Find where the given text appears and provide that cell's center as [x, y] coordinate. 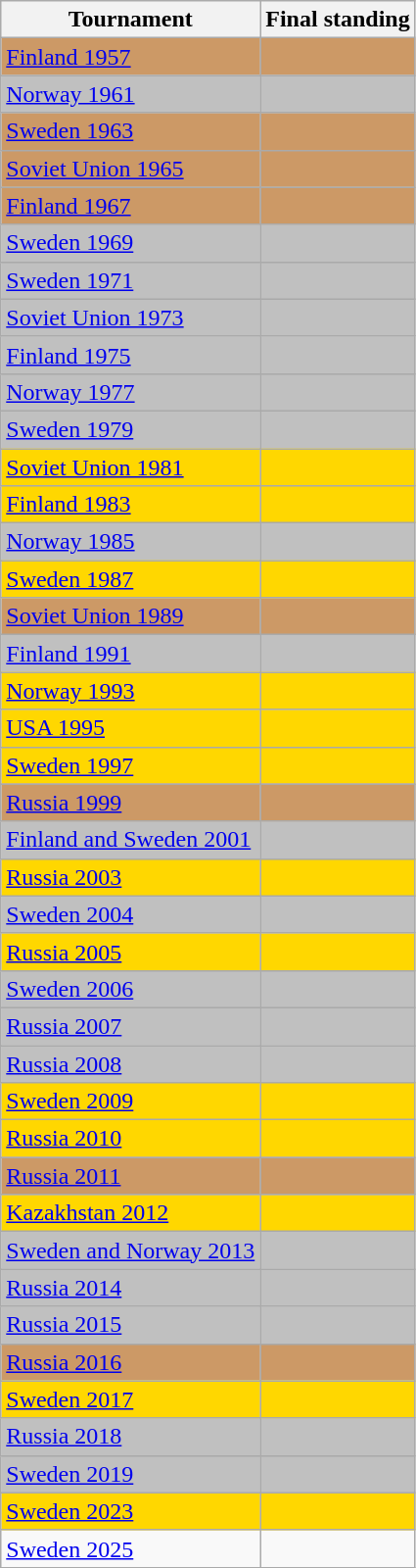
Russia 2008 [131, 1063]
Russia 2007 [131, 1026]
Sweden 2019 [131, 1474]
Sweden 1971 [131, 280]
Russia 1999 [131, 803]
Russia 2010 [131, 1139]
Norway 1977 [131, 392]
Soviet Union 1965 [131, 169]
Sweden 2017 [131, 1399]
Soviet Union 1989 [131, 616]
Russia 2011 [131, 1176]
Norway 1985 [131, 542]
Finland and Sweden 2001 [131, 840]
Russia 2005 [131, 952]
Sweden and Norway 2013 [131, 1250]
Sweden 1979 [131, 429]
Sweden 2006 [131, 989]
Russia 2003 [131, 877]
Russia 2014 [131, 1288]
Norway 1993 [131, 691]
Tournament [131, 20]
Soviet Union 1981 [131, 467]
Soviet Union 1973 [131, 318]
Finland 1967 [131, 206]
Sweden 2023 [131, 1511]
Russia 2018 [131, 1437]
Sweden 1963 [131, 131]
Sweden 1969 [131, 243]
Finland 1991 [131, 654]
Kazakhstan 2012 [131, 1213]
Norway 1961 [131, 94]
Sweden 2004 [131, 914]
Final standing [338, 20]
Sweden 1987 [131, 579]
Russia 2016 [131, 1362]
Sweden 2009 [131, 1102]
Finland 1975 [131, 355]
Finland 1983 [131, 505]
Finland 1957 [131, 57]
Sweden 1997 [131, 765]
USA 1995 [131, 728]
Sweden 2025 [131, 1548]
Russia 2015 [131, 1325]
